Scan for the cell matching the given text and deliver its (X, Y) coordinate at center. 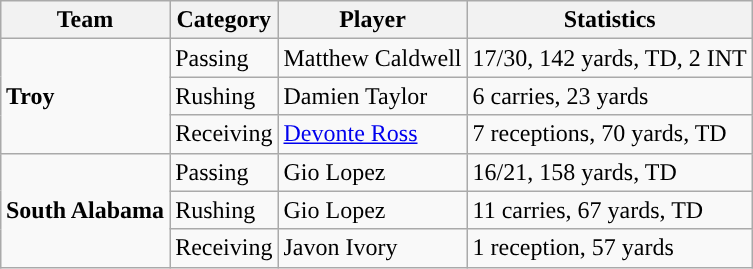
Team (84, 20)
Matthew Caldwell (372, 58)
7 receptions, 70 yards, TD (610, 134)
Troy (84, 96)
Category (224, 20)
1 reception, 57 yards (610, 248)
11 carries, 67 yards, TD (610, 210)
16/21, 158 yards, TD (610, 172)
6 carries, 23 yards (610, 96)
Javon Ivory (372, 248)
Damien Taylor (372, 96)
Devonte Ross (372, 134)
17/30, 142 yards, TD, 2 INT (610, 58)
Statistics (610, 20)
Player (372, 20)
South Alabama (84, 210)
